Provide the (X, Y) coordinate of the cell's center where the given text is located.  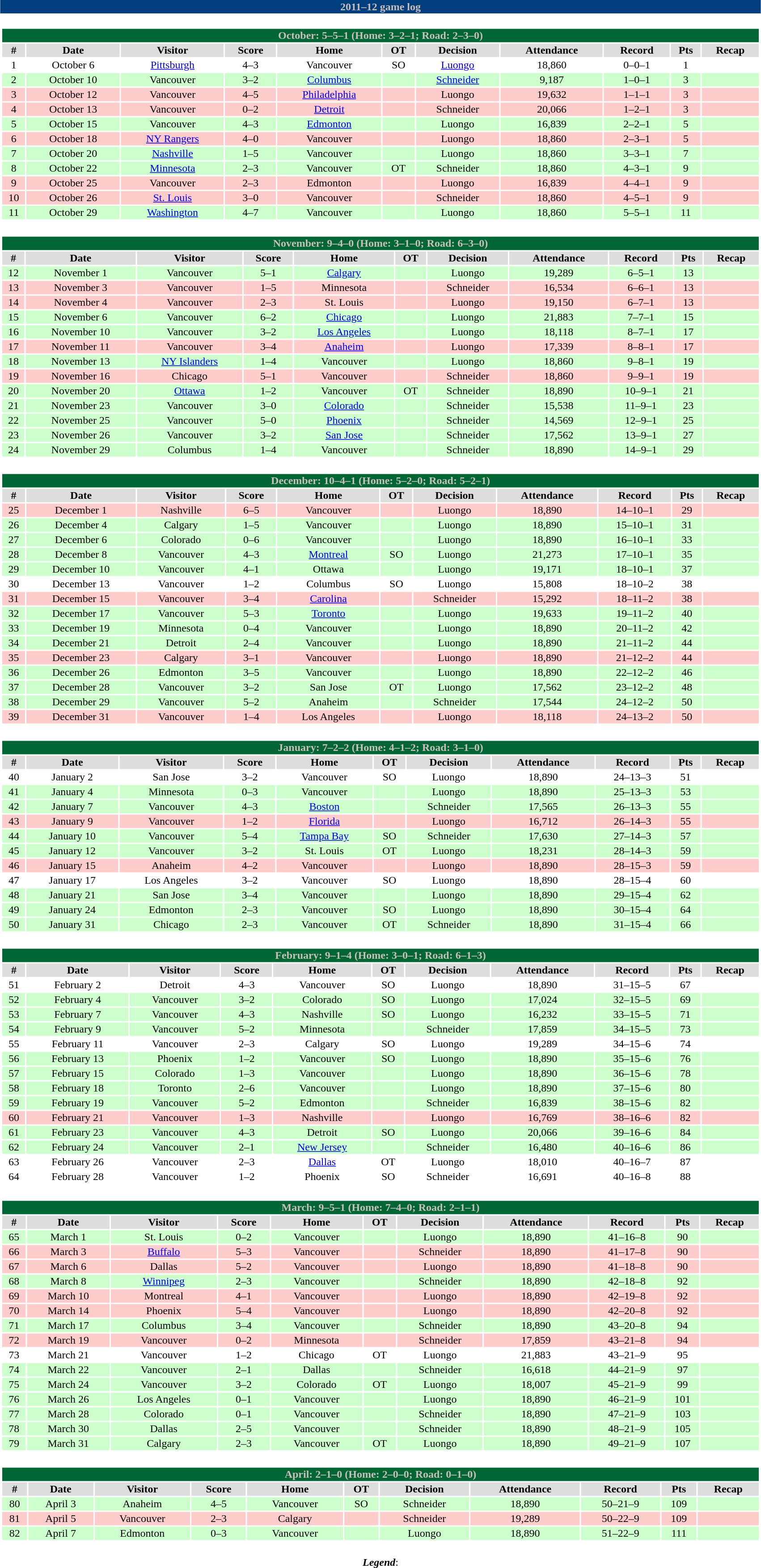
46–21–9 (627, 1399)
16 (13, 332)
8 (13, 169)
15–10–1 (635, 525)
6–6–1 (641, 287)
March: 9–5–1 (Home: 7–4–0; Road: 2–1–1) (380, 1207)
40–16–7 (632, 1162)
March 6 (68, 1266)
50–22–9 (620, 1518)
February 15 (78, 1073)
1–2–1 (637, 110)
December 6 (81, 540)
17,339 (559, 346)
34 (13, 643)
December 31 (81, 717)
48–21–9 (627, 1429)
50–21–9 (620, 1504)
April: 2–1–0 (Home: 2–0–0; Road: 0–1–0) (380, 1475)
16,691 (543, 1177)
March 30 (68, 1429)
November 29 (80, 450)
17–10–1 (635, 555)
41–17–8 (627, 1252)
20–11–2 (635, 628)
Washington (173, 212)
October 6 (73, 65)
43–21–8 (627, 1340)
December 10 (81, 569)
21–11–2 (635, 643)
November 20 (80, 391)
26–13–3 (632, 807)
34–15–5 (632, 1029)
39–16–6 (632, 1132)
February 2 (78, 985)
31–15–5 (632, 985)
Carolina (329, 599)
18,231 (543, 851)
February 24 (78, 1147)
February 21 (78, 1118)
19,632 (552, 94)
49 (13, 910)
5–5–1 (637, 212)
4 (13, 110)
January 31 (72, 925)
88 (685, 1177)
43–21–9 (627, 1355)
April 7 (61, 1534)
1–1–1 (637, 94)
Tampa Bay (325, 836)
January 21 (72, 895)
2 (13, 80)
12–9–1 (641, 421)
43 (13, 821)
2–3–1 (637, 139)
14–10–1 (635, 510)
21,273 (547, 555)
February 13 (78, 1059)
18 (13, 362)
February 26 (78, 1162)
15,292 (547, 599)
November 3 (80, 287)
February 19 (78, 1103)
February: 9–1–4 (Home: 3–0–1; Road: 6–1–3) (380, 955)
6–5 (251, 510)
7–7–1 (641, 317)
February 9 (78, 1029)
4–7 (250, 212)
27–14–3 (632, 836)
17,544 (547, 702)
16,534 (559, 287)
24 (13, 450)
NY Islanders (190, 362)
42–19–8 (627, 1296)
31–15–4 (632, 925)
99 (682, 1384)
52 (13, 1000)
October: 5–5–1 (Home: 3–2–1; Road: 2–3–0) (380, 35)
February 11 (78, 1044)
October 22 (73, 169)
October 18 (73, 139)
107 (682, 1443)
28–14–3 (632, 851)
March 19 (68, 1340)
3–1 (251, 658)
October 25 (73, 183)
8–8–1 (641, 346)
December 21 (81, 643)
0–4 (251, 628)
15,538 (559, 405)
December 15 (81, 599)
17,565 (543, 807)
70 (14, 1311)
56 (13, 1059)
38–15–6 (632, 1103)
January 15 (72, 866)
101 (682, 1399)
December 4 (81, 525)
45–21–9 (627, 1384)
4–2 (250, 866)
November 13 (80, 362)
8–7–1 (641, 332)
36–15–6 (632, 1073)
2–5 (244, 1429)
14,569 (559, 421)
65 (14, 1237)
January 4 (72, 792)
February 23 (78, 1132)
March 24 (68, 1384)
41 (13, 792)
10–9–1 (641, 391)
April 5 (61, 1518)
20 (13, 391)
March 28 (68, 1414)
2–2–1 (637, 124)
March 21 (68, 1355)
58 (13, 1088)
Philadelphia (329, 94)
40–16–8 (632, 1177)
New Jersey (322, 1147)
14 (13, 303)
38–16–6 (632, 1118)
16,480 (543, 1147)
19,633 (547, 614)
95 (682, 1355)
29–15–4 (632, 895)
17,630 (543, 836)
Florida (325, 821)
October 26 (73, 198)
0–6 (251, 540)
72 (14, 1340)
October 13 (73, 110)
November 10 (80, 332)
9,187 (552, 80)
15,808 (547, 584)
November 25 (80, 421)
16,232 (543, 1014)
January 17 (72, 880)
9–8–1 (641, 362)
January 2 (72, 777)
February 28 (78, 1177)
16,769 (543, 1118)
13–9–1 (641, 435)
36 (13, 673)
January 12 (72, 851)
January 9 (72, 821)
6–5–1 (641, 273)
23–12–2 (635, 687)
NY Rangers (173, 139)
1–0–1 (637, 80)
4–5–1 (637, 198)
30 (13, 584)
March 22 (68, 1370)
28 (13, 555)
68 (14, 1281)
16–10–1 (635, 540)
32–15–5 (632, 1000)
63 (13, 1162)
January: 7–2–2 (Home: 4–1–2; Road: 3–1–0) (380, 748)
March 10 (68, 1296)
November: 9–4–0 (Home: 3–1–0; Road: 6–3–0) (380, 244)
2011–12 game log (380, 7)
February 7 (78, 1014)
3–5 (251, 673)
December 29 (81, 702)
17,024 (543, 1000)
24–13–3 (632, 777)
42–20–8 (627, 1311)
October 20 (73, 153)
9–9–1 (641, 376)
Winnipeg (164, 1281)
March 26 (68, 1399)
24–12–2 (635, 702)
26–14–3 (632, 821)
18,010 (543, 1162)
79 (14, 1443)
44–21–9 (627, 1370)
December: 10–4–1 (Home: 5–2–0; Road: 5–2–1) (380, 481)
51–22–9 (620, 1534)
39 (13, 717)
6 (13, 139)
6–2 (268, 317)
19,171 (547, 569)
14–9–1 (641, 450)
0–0–1 (637, 65)
March 14 (68, 1311)
December 17 (81, 614)
18–11–2 (635, 599)
December 19 (81, 628)
November 6 (80, 317)
35–15–6 (632, 1059)
103 (682, 1414)
October 15 (73, 124)
16,618 (536, 1370)
November 26 (80, 435)
6–7–1 (641, 303)
30–15–4 (632, 910)
2–4 (251, 643)
November 16 (80, 376)
December 23 (81, 658)
April 3 (61, 1504)
4–0 (250, 139)
2–6 (247, 1088)
November 11 (80, 346)
77 (14, 1414)
28–15–4 (632, 880)
January 7 (72, 807)
111 (679, 1534)
December 26 (81, 673)
54 (13, 1029)
32 (13, 614)
December 1 (81, 510)
105 (682, 1429)
24–13–2 (635, 717)
37–15–6 (632, 1088)
21–12–2 (635, 658)
41–16–8 (627, 1237)
5–0 (268, 421)
47–21–9 (627, 1414)
25–13–3 (632, 792)
January 24 (72, 910)
87 (685, 1162)
October 12 (73, 94)
61 (13, 1132)
45 (13, 851)
81 (14, 1518)
4–3–1 (637, 169)
42–18–8 (627, 1281)
18–10–2 (635, 584)
34–15–6 (632, 1044)
16,712 (543, 821)
March 17 (68, 1325)
February 18 (78, 1088)
26 (13, 525)
January 10 (72, 836)
December 8 (81, 555)
19,150 (559, 303)
November 4 (80, 303)
December 28 (81, 687)
December 13 (81, 584)
19–11–2 (635, 614)
86 (685, 1147)
March 8 (68, 1281)
November 1 (80, 273)
22–12–2 (635, 673)
84 (685, 1132)
43–20–8 (627, 1325)
March 3 (68, 1252)
28–15–3 (632, 866)
March 31 (68, 1443)
November 23 (80, 405)
49–21–9 (627, 1443)
97 (682, 1370)
October 10 (73, 80)
41–18–8 (627, 1266)
4–4–1 (637, 183)
Buffalo (164, 1252)
18,007 (536, 1384)
10 (13, 198)
33–15–5 (632, 1014)
October 29 (73, 212)
40–16–6 (632, 1147)
22 (13, 421)
Boston (325, 807)
18–10–1 (635, 569)
February 4 (78, 1000)
Pittsburgh (173, 65)
75 (14, 1384)
March 1 (68, 1237)
12 (13, 273)
3–3–1 (637, 153)
11–9–1 (641, 405)
47 (13, 880)
